Extract the (X, Y) coordinate from the center of the cell holding the provided text.  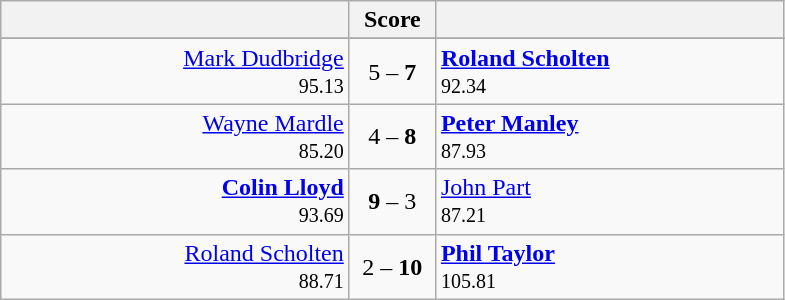
Wayne Mardle 85.20 (176, 136)
Phil Taylor 105.81 (610, 266)
Roland Scholten 92.34 (610, 72)
Mark Dudbridge 95.13 (176, 72)
5 – 7 (392, 72)
Colin Lloyd 93.69 (176, 202)
Score (392, 20)
4 – 8 (392, 136)
Peter Manley 87.93 (610, 136)
Roland Scholten 88.71 (176, 266)
9 – 3 (392, 202)
2 – 10 (392, 266)
John Part 87.21 (610, 202)
